Locate the cell with the specified text and output its [x, y] center coordinate. 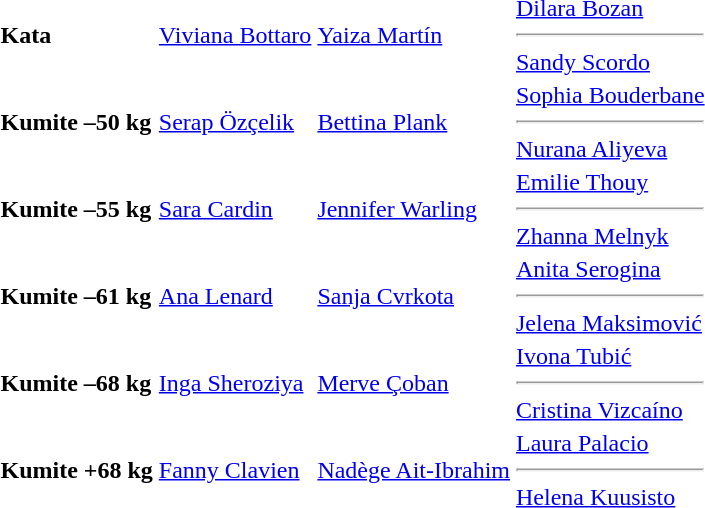
Bettina Plank [414, 122]
Sanja Cvrkota [414, 296]
Ana Lenard [235, 296]
Merve Çoban [414, 383]
Serap Özçelik [235, 122]
Sara Cardin [235, 209]
Inga Sheroziya [235, 383]
Jennifer Warling [414, 209]
